For the text-containing cell, return its midpoint in (X, Y) coordinate format. 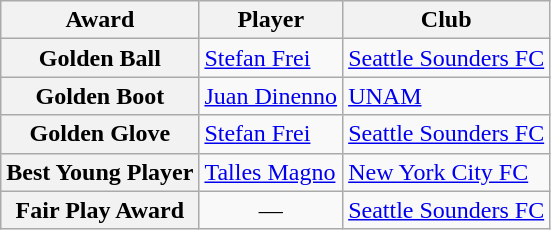
Talles Magno (271, 172)
Juan Dinenno (271, 96)
Golden Glove (100, 134)
— (271, 210)
Best Young Player (100, 172)
New York City FC (446, 172)
Player (271, 20)
Award (100, 20)
UNAM (446, 96)
Fair Play Award (100, 210)
Club (446, 20)
Golden Ball (100, 58)
Golden Boot (100, 96)
